Extract the (x, y) coordinate from the center of the cell holding the provided text.  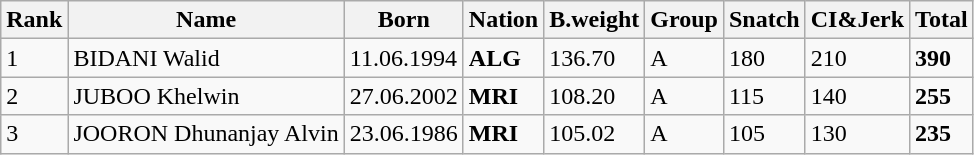
11.06.1994 (404, 58)
27.06.2002 (404, 96)
3 (34, 134)
136.70 (594, 58)
ALG (503, 58)
Nation (503, 20)
180 (764, 58)
JUBOO Khelwin (206, 96)
210 (857, 58)
255 (942, 96)
Group (684, 20)
105 (764, 134)
JOORON Dhunanjay Alvin (206, 134)
23.06.1986 (404, 134)
108.20 (594, 96)
115 (764, 96)
CI&Jerk (857, 20)
390 (942, 58)
2 (34, 96)
1 (34, 58)
105.02 (594, 134)
Total (942, 20)
Born (404, 20)
Snatch (764, 20)
130 (857, 134)
235 (942, 134)
Rank (34, 20)
B.weight (594, 20)
140 (857, 96)
Name (206, 20)
BIDANI Walid (206, 58)
